Locate the cell with the specified text and output its (X, Y) center coordinate. 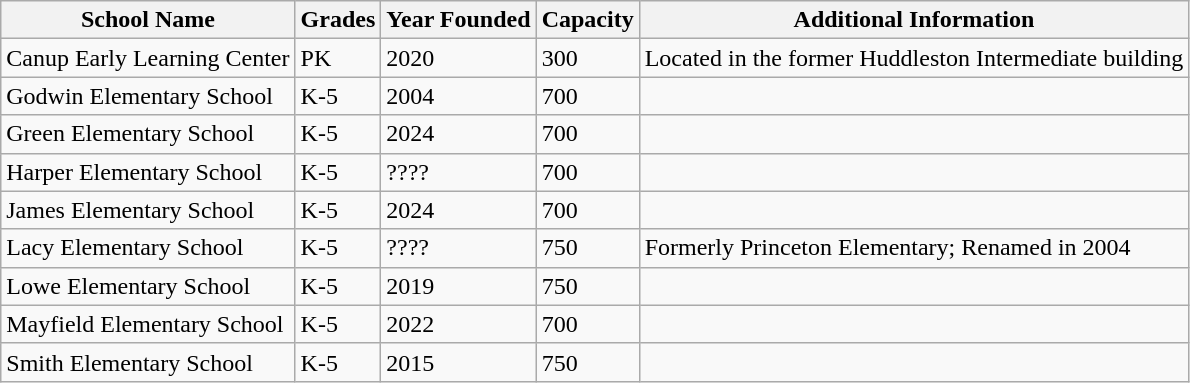
Additional Information (914, 20)
Capacity (588, 20)
Harper Elementary School (148, 172)
Lowe Elementary School (148, 286)
300 (588, 58)
2020 (458, 58)
Smith Elementary School (148, 362)
Formerly Princeton Elementary; Renamed in 2004 (914, 248)
School Name (148, 20)
Grades (338, 20)
Green Elementary School (148, 134)
2015 (458, 362)
James Elementary School (148, 210)
2022 (458, 324)
2004 (458, 96)
Located in the former Huddleston Intermediate building (914, 58)
2019 (458, 286)
Mayfield Elementary School (148, 324)
Lacy Elementary School (148, 248)
Godwin Elementary School (148, 96)
PK (338, 58)
Year Founded (458, 20)
Canup Early Learning Center (148, 58)
